Find where the given text appears and provide that cell's center as [X, Y] coordinate. 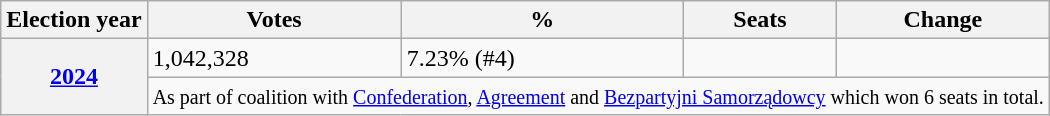
Votes [274, 20]
1,042,328 [274, 58]
Election year [74, 20]
Change [942, 20]
% [542, 20]
Seats [760, 20]
As part of coalition with Confederation, Agreement and Bezpartyjni Samorządowcy which won 6 seats in total. [598, 96]
7.23% (#4) [542, 58]
2024 [74, 77]
